Search for the cell housing the specified text and yield its (X, Y) center coordinate. 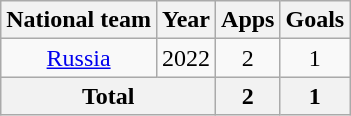
Goals (315, 20)
Total (108, 96)
Year (186, 20)
2022 (186, 58)
Russia (79, 58)
Apps (248, 20)
National team (79, 20)
